Scan for the cell matching the given text and deliver its (x, y) coordinate at center. 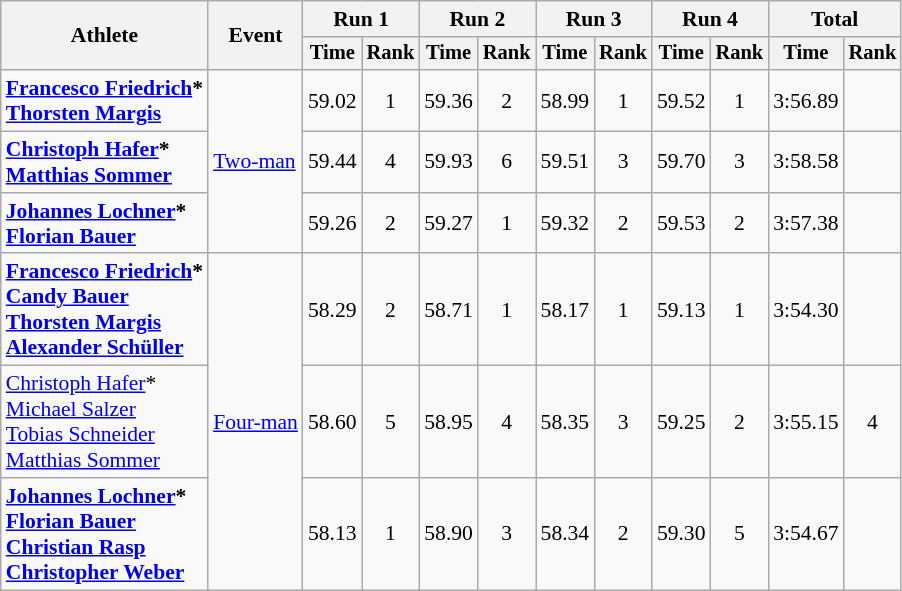
Two-man (256, 162)
58.34 (566, 534)
3:56.89 (806, 100)
Run 3 (594, 19)
59.27 (448, 224)
3:54.30 (806, 310)
Event (256, 36)
58.29 (332, 310)
58.99 (566, 100)
58.95 (448, 422)
Four-man (256, 422)
3:57.38 (806, 224)
Christoph Hafer*Michael SalzerTobias SchneiderMatthias Sommer (104, 422)
Francesco Friedrich*Thorsten Margis (104, 100)
58.17 (566, 310)
Johannes Lochner*Florian BauerChristian RaspChristopher Weber (104, 534)
59.02 (332, 100)
6 (507, 162)
59.36 (448, 100)
59.30 (682, 534)
59.25 (682, 422)
Run 4 (710, 19)
3:54.67 (806, 534)
Johannes Lochner*Florian Bauer (104, 224)
58.35 (566, 422)
59.32 (566, 224)
Run 2 (477, 19)
59.13 (682, 310)
59.93 (448, 162)
3:58.58 (806, 162)
Athlete (104, 36)
59.44 (332, 162)
58.71 (448, 310)
Francesco Friedrich*Candy BauerThorsten MargisAlexander Schüller (104, 310)
59.51 (566, 162)
3:55.15 (806, 422)
Run 1 (361, 19)
59.26 (332, 224)
59.53 (682, 224)
59.70 (682, 162)
58.60 (332, 422)
58.90 (448, 534)
Christoph Hafer*Matthias Sommer (104, 162)
59.52 (682, 100)
Total (834, 19)
58.13 (332, 534)
